Locate the cell with the specified text and output its [X, Y] center coordinate. 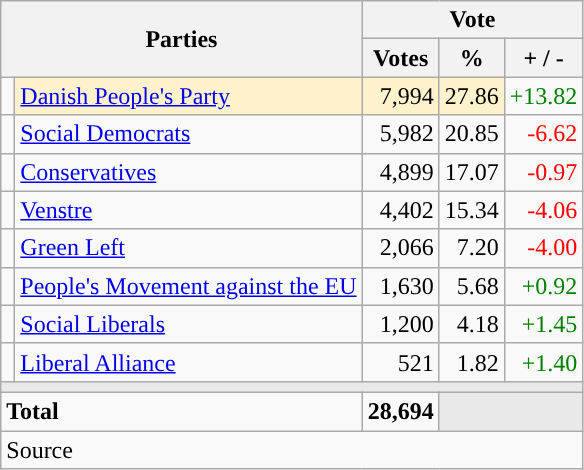
-4.06 [544, 210]
+13.82 [544, 96]
Venstre [188, 210]
Vote [472, 20]
28,694 [400, 411]
People's Movement against the EU [188, 286]
4,402 [400, 210]
+1.40 [544, 362]
Social Democrats [188, 134]
% [472, 58]
15.34 [472, 210]
7.20 [472, 248]
20.85 [472, 134]
1,200 [400, 324]
Total [182, 411]
4,899 [400, 172]
521 [400, 362]
5,982 [400, 134]
7,994 [400, 96]
2,066 [400, 248]
-4.00 [544, 248]
1,630 [400, 286]
+ / - [544, 58]
+1.45 [544, 324]
-6.62 [544, 134]
Source [292, 449]
Votes [400, 58]
Danish People's Party [188, 96]
1.82 [472, 362]
17.07 [472, 172]
Parties [182, 39]
5.68 [472, 286]
Liberal Alliance [188, 362]
Social Liberals [188, 324]
+0.92 [544, 286]
4.18 [472, 324]
Conservatives [188, 172]
27.86 [472, 96]
-0.97 [544, 172]
Green Left [188, 248]
